Output the (X, Y) coordinate of the center of the cell containing the given text.  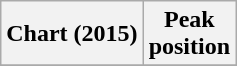
Chart (2015) (72, 34)
Peakposition (189, 34)
